Search for the cell housing the specified text and yield its (X, Y) center coordinate. 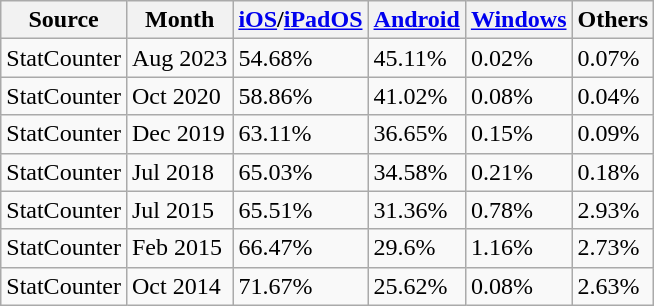
45.11% (416, 58)
58.86% (300, 96)
29.6% (416, 248)
Jul 2015 (179, 210)
2.63% (613, 286)
71.67% (300, 286)
Android (416, 20)
0.09% (613, 134)
0.04% (613, 96)
65.03% (300, 172)
0.78% (518, 210)
65.51% (300, 210)
Aug 2023 (179, 58)
34.58% (416, 172)
Others (613, 20)
31.36% (416, 210)
2.93% (613, 210)
41.02% (416, 96)
0.21% (518, 172)
54.68% (300, 58)
iOS/iPadOS (300, 20)
0.02% (518, 58)
25.62% (416, 286)
Month (179, 20)
Feb 2015 (179, 248)
Source (64, 20)
36.65% (416, 134)
1.16% (518, 248)
0.18% (613, 172)
Oct 2020 (179, 96)
0.07% (613, 58)
0.15% (518, 134)
66.47% (300, 248)
63.11% (300, 134)
Windows (518, 20)
Oct 2014 (179, 286)
Dec 2019 (179, 134)
Jul 2018 (179, 172)
2.73% (613, 248)
